Find where the given text appears and provide that cell's center as (X, Y) coordinate. 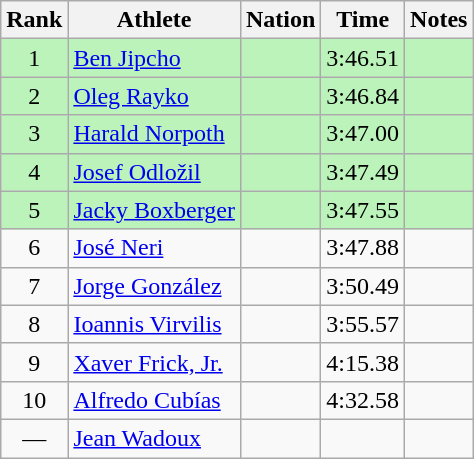
8 (34, 324)
4:15.38 (363, 362)
2 (34, 96)
1 (34, 58)
3:46.84 (363, 96)
4 (34, 172)
Harald Norpoth (154, 134)
Rank (34, 20)
Jorge González (154, 286)
6 (34, 248)
9 (34, 362)
Ben Jipcho (154, 58)
10 (34, 400)
— (34, 438)
Nation (280, 20)
3:47.55 (363, 210)
José Neri (154, 248)
Notes (439, 20)
Xaver Frick, Jr. (154, 362)
Oleg Rayko (154, 96)
Jacky Boxberger (154, 210)
Ioannis Virvilis (154, 324)
Time (363, 20)
Josef Odložil (154, 172)
3:47.88 (363, 248)
Athlete (154, 20)
Alfredo Cubías (154, 400)
3 (34, 134)
7 (34, 286)
5 (34, 210)
3:50.49 (363, 286)
3:46.51 (363, 58)
4:32.58 (363, 400)
3:47.00 (363, 134)
3:55.57 (363, 324)
Jean Wadoux (154, 438)
3:47.49 (363, 172)
